Identify which cell holds the provided text, then report its [X, Y] central coordinate. 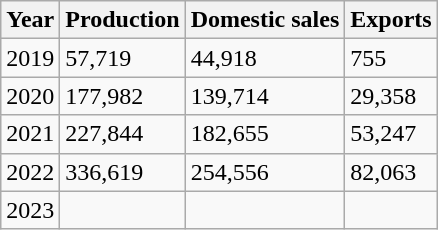
82,063 [391, 172]
53,247 [391, 134]
177,982 [122, 96]
Year [30, 20]
254,556 [265, 172]
57,719 [122, 58]
2021 [30, 134]
227,844 [122, 134]
2023 [30, 210]
Domestic sales [265, 20]
Exports [391, 20]
182,655 [265, 134]
2020 [30, 96]
336,619 [122, 172]
29,358 [391, 96]
2022 [30, 172]
2019 [30, 58]
Production [122, 20]
755 [391, 58]
44,918 [265, 58]
139,714 [265, 96]
